Locate the cell with the specified text and output its [X, Y] center coordinate. 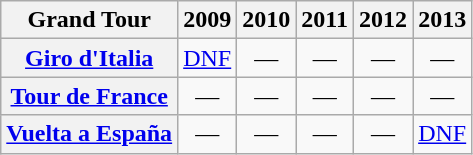
2009 [208, 20]
Grand Tour [90, 20]
2012 [384, 20]
2013 [442, 20]
Tour de France [90, 96]
Giro d'Italia [90, 58]
2011 [325, 20]
2010 [266, 20]
Vuelta a España [90, 134]
